Capture the cell that displays the provided text and extract its (x, y) central coordinate. 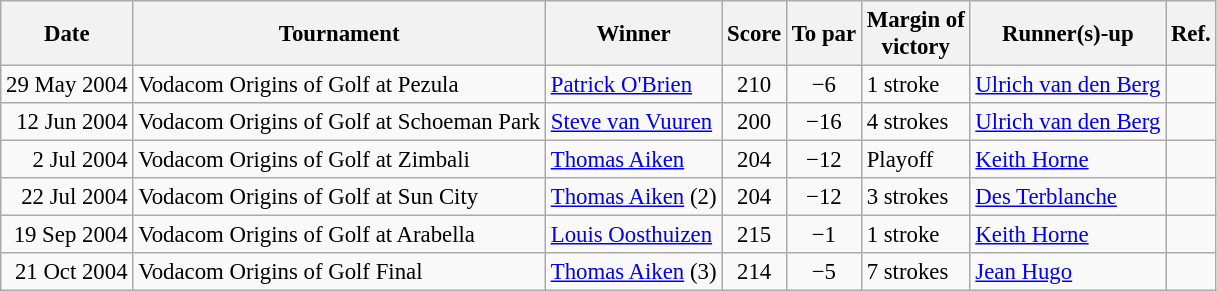
−6 (824, 85)
Ref. (1191, 34)
Winner (633, 34)
29 May 2004 (67, 85)
Vodacom Origins of Golf at Schoeman Park (340, 122)
2 Jul 2004 (67, 160)
Playoff (916, 160)
Date (67, 34)
200 (754, 122)
19 Sep 2004 (67, 235)
Margin ofvictory (916, 34)
Vodacom Origins of Golf at Arabella (340, 235)
Thomas Aiken (2) (633, 197)
−16 (824, 122)
Vodacom Origins of Golf at Zimbali (340, 160)
Vodacom Origins of Golf at Sun City (340, 197)
Score (754, 34)
Runner(s)-up (1068, 34)
Vodacom Origins of Golf at Pezula (340, 85)
Des Terblanche (1068, 197)
Thomas Aiken (633, 160)
To par (824, 34)
12 Jun 2004 (67, 122)
Steve van Vuuren (633, 122)
Louis Oosthuizen (633, 235)
−1 (824, 235)
210 (754, 85)
4 strokes (916, 122)
215 (754, 235)
Tournament (340, 34)
3 strokes (916, 197)
22 Jul 2004 (67, 197)
Patrick O'Brien (633, 85)
